Return (X, Y) of the center of cell containing provided text 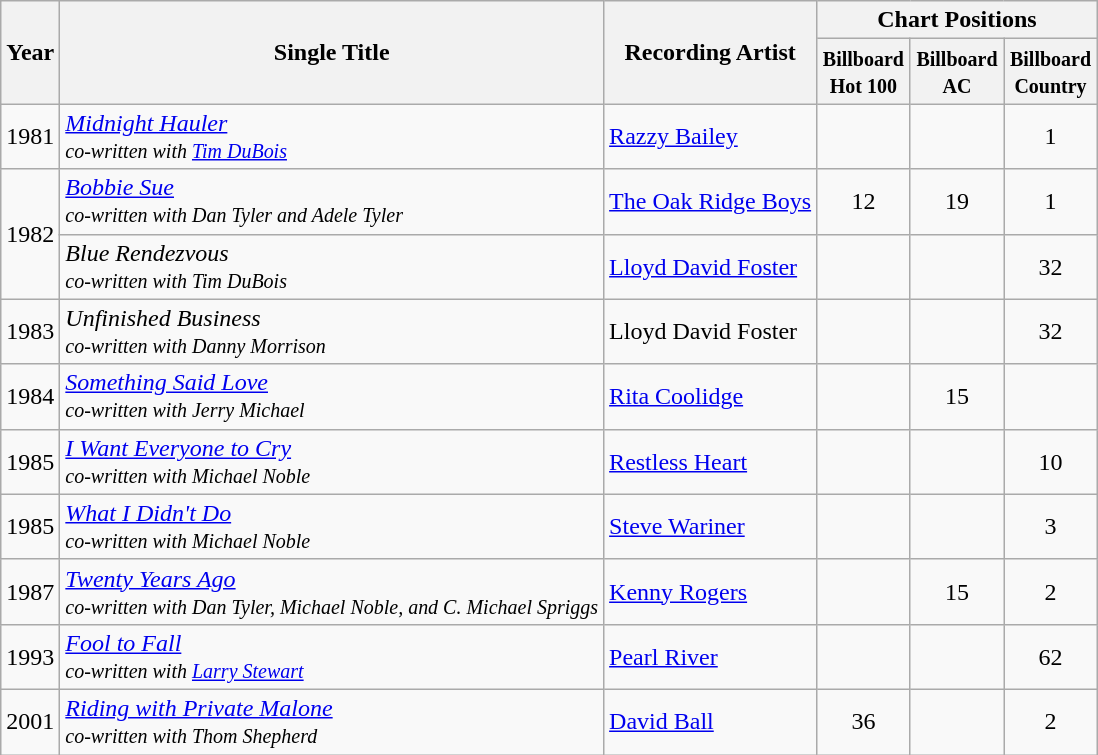
1984 (30, 396)
Something Said Love co-written with Jerry Michael (332, 396)
Razzy Bailey (710, 136)
The Oak Ridge Boys (710, 202)
Blue Rendezvous co-written with Tim DuBois (332, 266)
Twenty Years Ago co-written with Dan Tyler, Michael Noble, and C. Michael Spriggs (332, 592)
Billboard AC (957, 72)
Rita Coolidge (710, 396)
Billboard Hot 100 (864, 72)
Steve Wariner (710, 526)
Bobbie Sue co-written with Dan Tyler and Adele Tyler (332, 202)
1983 (30, 332)
2001 (30, 722)
1993 (30, 656)
Single Title (332, 52)
12 (864, 202)
Chart Positions (958, 20)
Fool to Fall co-written with Larry Stewart (332, 656)
Unfinished Business co-written with Danny Morrison (332, 332)
Riding with Private Malone co-written with Thom Shepherd (332, 722)
Recording Artist (710, 52)
1982 (30, 234)
10 (1051, 462)
Pearl River (710, 656)
1981 (30, 136)
Kenny Rogers (710, 592)
Midnight Hauler co-written with Tim DuBois (332, 136)
62 (1051, 656)
3 (1051, 526)
1987 (30, 592)
I Want Everyone to Cry co-written with Michael Noble (332, 462)
What I Didn't Do co-written with Michael Noble (332, 526)
19 (957, 202)
Year (30, 52)
David Ball (710, 722)
Restless Heart (710, 462)
36 (864, 722)
Billboard Country (1051, 72)
